Capture the cell that displays the provided text and extract its (X, Y) central coordinate. 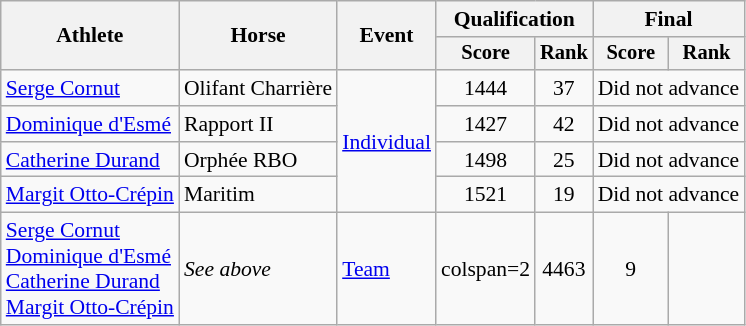
Orphée RBO (258, 160)
42 (564, 124)
4463 (564, 269)
9 (631, 269)
Serge CornutDominique d'EsméCatherine DurandMargit Otto-Crépin (90, 269)
19 (564, 195)
Rapport II (258, 124)
Margit Otto-Crépin (90, 195)
Olifant Charrière (258, 88)
Event (386, 36)
1498 (486, 160)
Qualification (514, 19)
Serge Cornut (90, 88)
25 (564, 160)
Horse (258, 36)
colspan=2 (486, 269)
Team (386, 269)
See above (258, 269)
37 (564, 88)
Catherine Durand (90, 160)
1427 (486, 124)
Maritim (258, 195)
Athlete (90, 36)
Final (669, 19)
1521 (486, 195)
Individual (386, 141)
Dominique d'Esmé (90, 124)
1444 (486, 88)
